Output the [x, y] coordinate of the center of the cell containing the given text.  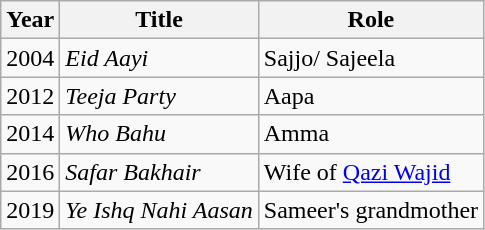
2004 [30, 58]
2012 [30, 96]
Teeja Party [159, 96]
Title [159, 20]
Amma [370, 134]
Wife of Qazi Wajid [370, 172]
Aapa [370, 96]
Safar Bakhair [159, 172]
2019 [30, 210]
Year [30, 20]
2014 [30, 134]
Role [370, 20]
Ye Ishq Nahi Aasan [159, 210]
Who Bahu [159, 134]
Sajjo/ Sajeela [370, 58]
2016 [30, 172]
Eid Aayi [159, 58]
Sameer's grandmother [370, 210]
